Search for the cell housing the specified text and yield its [X, Y] center coordinate. 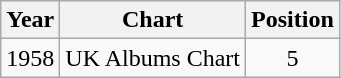
UK Albums Chart [153, 58]
Year [30, 20]
Chart [153, 20]
Position [293, 20]
5 [293, 58]
1958 [30, 58]
